Pinpoint the cell where the given text exists, returning its [X, Y] midpoint coordinate. 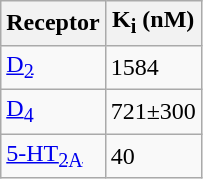
Receptor [53, 23]
1584 [153, 67]
Ki (nM) [153, 23]
D2 [53, 67]
D4 [53, 111]
5-HT2A [53, 156]
40 [153, 156]
721±300 [153, 111]
